Pinpoint the cell where the given text exists, returning its [X, Y] midpoint coordinate. 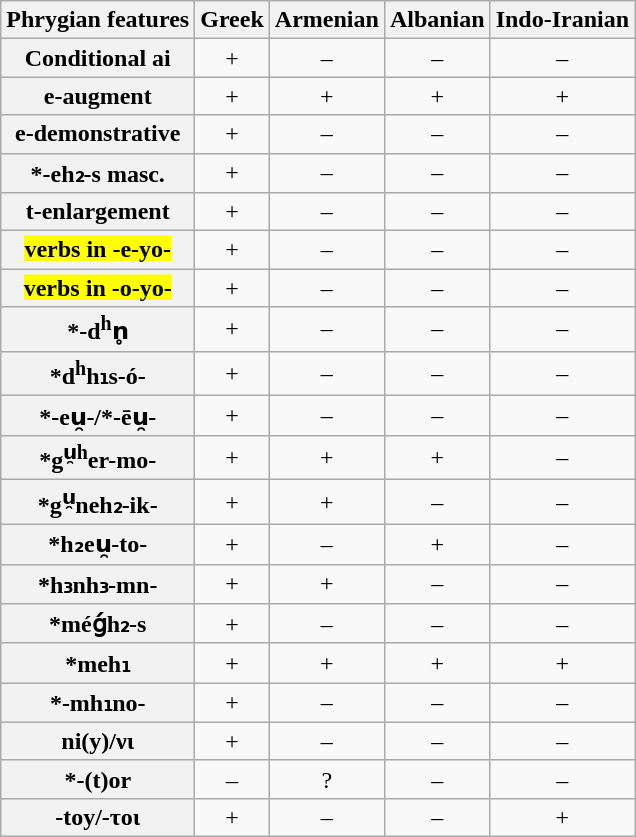
*méǵh₂-s [98, 624]
*h₂eu̯-to- [98, 545]
*h₃nh₃-mn- [98, 584]
verbs in -o-yo- [98, 288]
Indo-Iranian [562, 20]
Greek [232, 20]
*-(t)or [98, 779]
*-eu̯-/*-ēu̯- [98, 416]
*gu̯neh₂-ik- [98, 502]
e-augment [98, 96]
Armenian [326, 20]
ni(y)/νι [98, 741]
*dhh₁s-ó- [98, 374]
Conditional ai [98, 58]
*meh₁ [98, 663]
*-mh₁no- [98, 703]
Phrygian features [98, 20]
Albanian [437, 20]
-toy/-τοι [98, 817]
e-demonstrative [98, 134]
t-enlargement [98, 212]
*-eh₂-s masc. [98, 173]
? [326, 779]
*-dhn̥ [98, 330]
*gu̯her-mo- [98, 458]
verbs in -e-yo- [98, 250]
